Locate the cell with the specified text and output its [x, y] center coordinate. 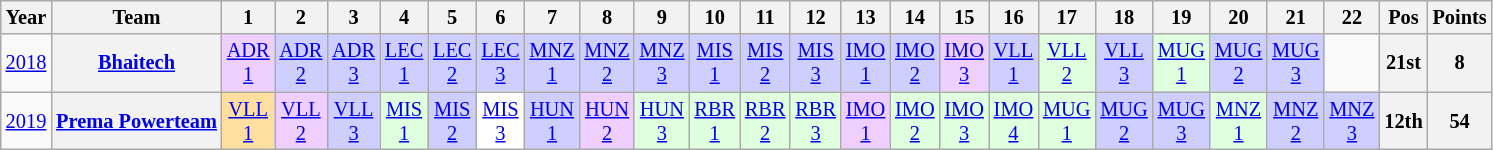
15 [964, 17]
3 [354, 17]
ADR1 [248, 63]
LEC2 [452, 63]
Pos [1403, 17]
LEC1 [404, 63]
2019 [26, 121]
Prema Powerteam [136, 121]
IMO4 [1014, 121]
17 [1066, 17]
Points [1460, 17]
12 [815, 17]
4 [404, 17]
HUN3 [662, 121]
2 [302, 17]
HUN1 [552, 121]
Team [136, 17]
21 [1296, 17]
10 [714, 17]
Year [26, 17]
RBR1 [714, 121]
7 [552, 17]
14 [914, 17]
18 [1124, 17]
ADR2 [302, 63]
2018 [26, 63]
6 [500, 17]
12th [1403, 121]
RBR3 [815, 121]
5 [452, 17]
9 [662, 17]
HUN2 [606, 121]
11 [765, 17]
54 [1460, 121]
21st [1403, 63]
Bhaitech [136, 63]
ADR3 [354, 63]
16 [1014, 17]
LEC3 [500, 63]
22 [1352, 17]
20 [1238, 17]
19 [1182, 17]
1 [248, 17]
RBR2 [765, 121]
13 [866, 17]
